Return the [X, Y] coordinate for the center point of the cell that contains the specified text.  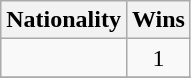
Wins [158, 20]
1 [158, 58]
Nationality [64, 20]
